Capture the cell that displays the provided text and extract its (X, Y) central coordinate. 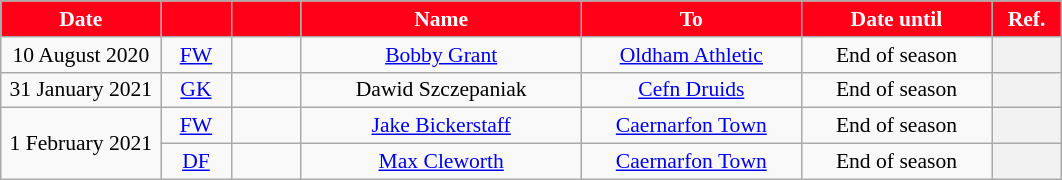
To (691, 19)
1 February 2021 (81, 144)
Ref. (1027, 19)
Bobby Grant (441, 55)
Dawid Szczepaniak (441, 90)
Date until (896, 19)
Jake Bickerstaff (441, 126)
DF (196, 162)
GK (196, 90)
31 January 2021 (81, 90)
Date (81, 19)
Cefn Druids (691, 90)
Oldham Athletic (691, 55)
Max Cleworth (441, 162)
Name (441, 19)
10 August 2020 (81, 55)
